Find where the given text appears and provide that cell's center as [x, y] coordinate. 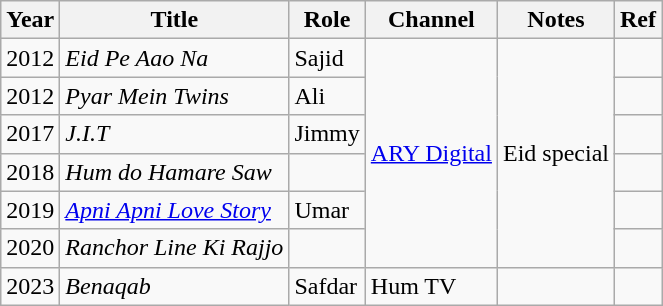
Notes [556, 20]
Year [30, 20]
Safdar [327, 286]
Ali [327, 96]
Ranchor Line Ki Rajjo [174, 248]
Eid Pe Aao Na [174, 58]
2018 [30, 172]
Sajid [327, 58]
Pyar Mein Twins [174, 96]
Apni Apni Love Story [174, 210]
Benaqab [174, 286]
Title [174, 20]
Umar [327, 210]
2020 [30, 248]
Hum TV [431, 286]
2023 [30, 286]
2017 [30, 134]
Jimmy [327, 134]
Ref [638, 20]
Eid special [556, 153]
J.I.T [174, 134]
2019 [30, 210]
ARY Digital [431, 153]
Channel [431, 20]
Hum do Hamare Saw [174, 172]
Role [327, 20]
